Detect which cell encompasses the target text, then output its (X, Y) center coordinate. 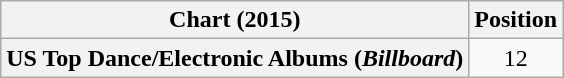
US Top Dance/Electronic Albums (Billboard) (235, 58)
Chart (2015) (235, 20)
Position (516, 20)
12 (516, 58)
